Detect which cell encompasses the target text, then output its [X, Y] center coordinate. 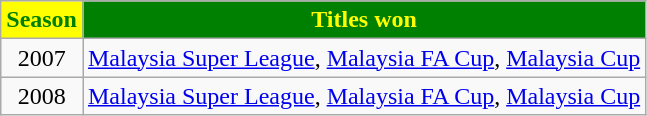
Season [42, 20]
2007 [42, 58]
Titles won [364, 20]
2008 [42, 96]
